Scan for the cell matching the given text and deliver its (x, y) coordinate at center. 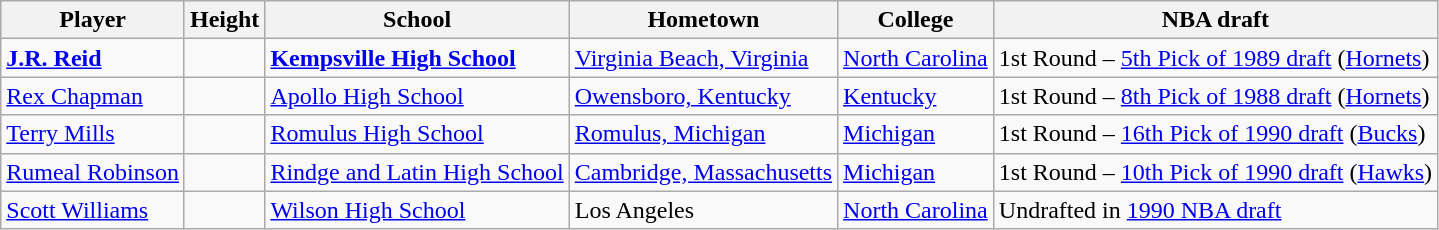
1st Round – 10th Pick of 1990 draft (Hawks) (1215, 172)
1st Round – 8th Pick of 1988 draft (Hornets) (1215, 96)
1st Round – 5th Pick of 1989 draft (Hornets) (1215, 58)
Rindge and Latin High School (417, 172)
Height (224, 20)
Rumeal Robinson (93, 172)
Undrafted in 1990 NBA draft (1215, 210)
Romulus, Michigan (703, 134)
Los Angeles (703, 210)
Hometown (703, 20)
Kempsville High School (417, 58)
1st Round – 16th Pick of 1990 draft (Bucks) (1215, 134)
Virginia Beach, Virginia (703, 58)
Apollo High School (417, 96)
Owensboro, Kentucky (703, 96)
J.R. Reid (93, 58)
Cambridge, Massachusetts (703, 172)
College (916, 20)
School (417, 20)
Player (93, 20)
Romulus High School (417, 134)
Wilson High School (417, 210)
Rex Chapman (93, 96)
Scott Williams (93, 210)
NBA draft (1215, 20)
Kentucky (916, 96)
Terry Mills (93, 134)
